Find where the given text appears and provide that cell's center as [X, Y] coordinate. 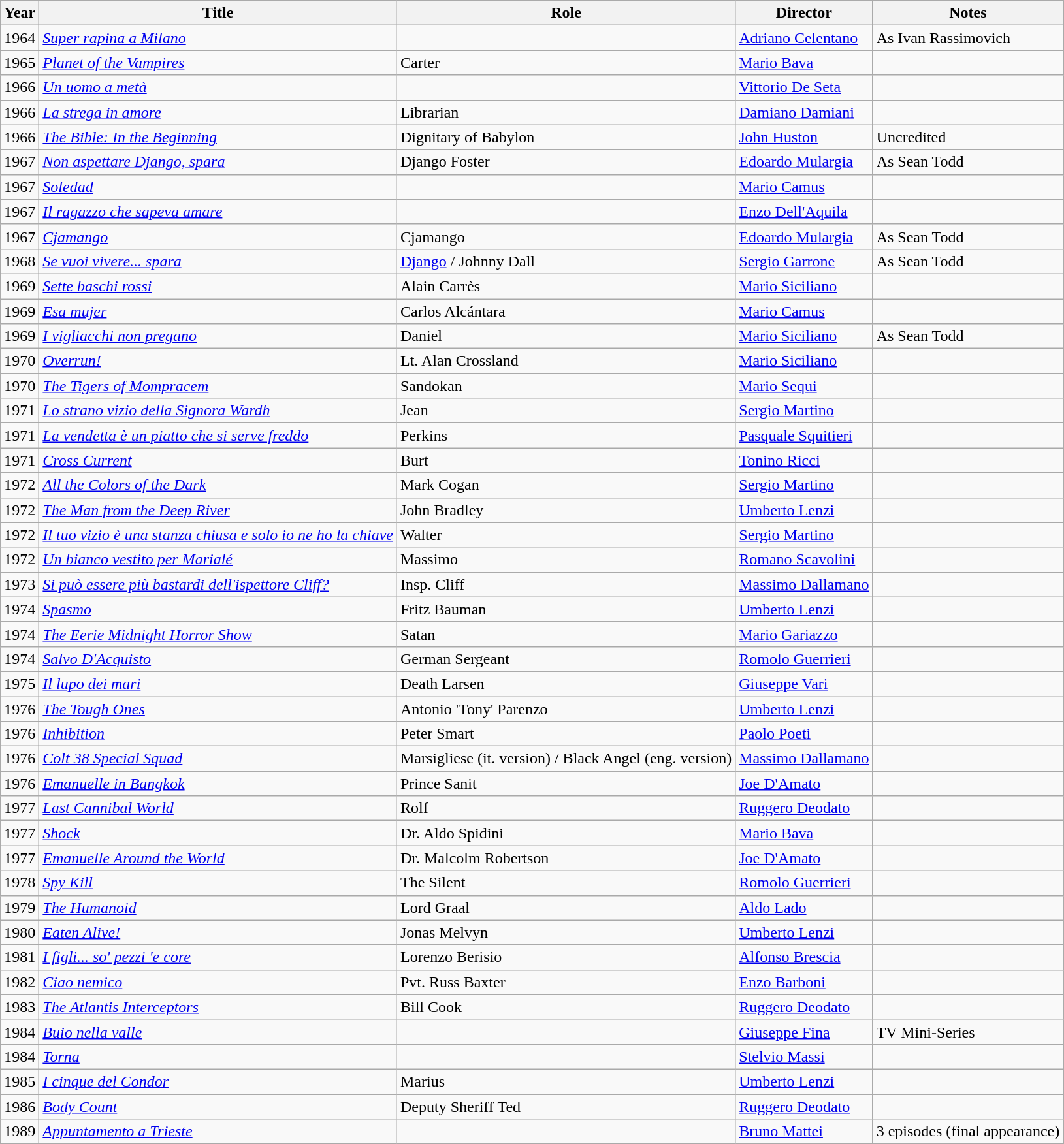
Lt. Alan Crossland [566, 361]
Soledad [218, 187]
Death Larsen [566, 684]
Enzo Dell'Aquila [804, 212]
Daniel [566, 336]
Appuntamento a Trieste [218, 1132]
The Humanoid [218, 908]
Uncredited [968, 137]
Perkins [566, 436]
Prince Sanit [566, 784]
Damiano Damiani [804, 112]
German Sergeant [566, 659]
Pasquale Squitieri [804, 436]
1989 [20, 1132]
Il tuo vizio è una stanza chiusa e solo io ne ho la chiave [218, 535]
Il ragazzo che sapeva amare [218, 212]
Dr. Aldo Spidini [566, 833]
Peter Smart [566, 734]
Spy Kill [218, 883]
1986 [20, 1107]
Jonas Melvyn [566, 932]
La vendetta è un piatto che si serve freddo [218, 436]
I cinque del Condor [218, 1081]
Role [566, 13]
Last Cannibal World [218, 808]
As Ivan Rassimovich [968, 38]
Mark Cogan [566, 485]
1983 [20, 1007]
Notes [968, 13]
Buio nella valle [218, 1032]
Giuseppe Fina [804, 1032]
I figli... so' pezzi 'e core [218, 957]
Giuseppe Vari [804, 684]
Mario Sequi [804, 386]
Spasmo [218, 609]
Django / Johnny Dall [566, 261]
Cross Current [218, 460]
Lorenzo Berisio [566, 957]
Librarian [566, 112]
Eaten Alive! [218, 932]
Adriano Celentano [804, 38]
Colt 38 Special Squad [218, 759]
Super rapina a Milano [218, 38]
Paolo Poeti [804, 734]
Enzo Barboni [804, 982]
1985 [20, 1081]
Mario Gariazzo [804, 634]
Aldo Lado [804, 908]
Tonino Ricci [804, 460]
The Silent [566, 883]
Emanuelle in Bangkok [218, 784]
1965 [20, 63]
Rolf [566, 808]
Carlos Alcántara [566, 311]
The Atlantis Interceptors [218, 1007]
Emanuelle Around the World [218, 858]
Bruno Mattei [804, 1132]
I vigliacchi non pregano [218, 336]
La strega in amore [218, 112]
Lo strano vizio della Signora Wardh [218, 411]
Lord Graal [566, 908]
1979 [20, 908]
Sergio Garrone [804, 261]
Un uomo a metà [218, 87]
1973 [20, 584]
Marius [566, 1081]
The Tough Ones [218, 708]
Torna [218, 1057]
Vittorio De Seta [804, 87]
The Bible: In the Beginning [218, 137]
All the Colors of the Dark [218, 485]
1978 [20, 883]
Se vuoi vivere... spara [218, 261]
Overrun! [218, 361]
The Man from the Deep River [218, 510]
Walter [566, 535]
1964 [20, 38]
Carter [566, 63]
Planet of the Vampires [218, 63]
The Tigers of Mompracem [218, 386]
Ciao nemico [218, 982]
1981 [20, 957]
Sandokan [566, 386]
Romano Scavolini [804, 560]
Django Foster [566, 162]
Si può essere più bastardi dell'ispettore Cliff? [218, 584]
1975 [20, 684]
1968 [20, 261]
Fritz Bauman [566, 609]
Jean [566, 411]
1980 [20, 932]
Il lupo dei mari [218, 684]
Director [804, 13]
Deputy Sheriff Ted [566, 1107]
Alfonso Brescia [804, 957]
1982 [20, 982]
Year [20, 13]
Inhibition [218, 734]
Burt [566, 460]
John Huston [804, 137]
The Eerie Midnight Horror Show [218, 634]
3 episodes (final appearance) [968, 1132]
Alain Carrès [566, 286]
Stelvio Massi [804, 1057]
Satan [566, 634]
Un bianco vestito per Marialé [218, 560]
John Bradley [566, 510]
Bill Cook [566, 1007]
Pvt. Russ Baxter [566, 982]
Massimo [566, 560]
TV Mini-Series [968, 1032]
Body Count [218, 1107]
Dr. Malcolm Robertson [566, 858]
Salvo D'Acquisto [218, 659]
Esa mujer [218, 311]
Sette baschi rossi [218, 286]
Shock [218, 833]
Dignitary of Babylon [566, 137]
Non aspettare Django, spara [218, 162]
Marsigliese (it. version) / Black Angel (eng. version) [566, 759]
Antonio 'Tony' Parenzo [566, 708]
Insp. Cliff [566, 584]
Title [218, 13]
